Return (X, Y) of the center of cell containing provided text 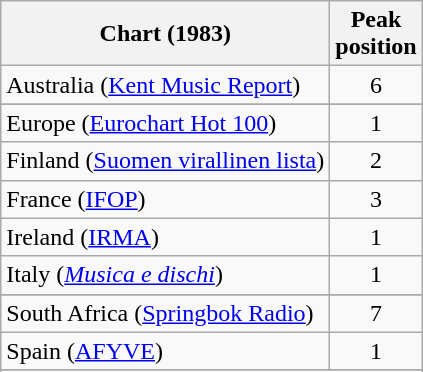
Italy (Musica e dischi) (166, 275)
6 (376, 85)
Peakposition (376, 34)
Spain (AFYVE) (166, 351)
Chart (1983) (166, 34)
Finland (Suomen virallinen lista) (166, 161)
Ireland (IRMA) (166, 237)
3 (376, 199)
Europe (Eurochart Hot 100) (166, 123)
France (IFOP) (166, 199)
South Africa (Springbok Radio) (166, 313)
Australia (Kent Music Report) (166, 85)
2 (376, 161)
7 (376, 313)
